For the text-containing cell, return its midpoint in [X, Y] coordinate format. 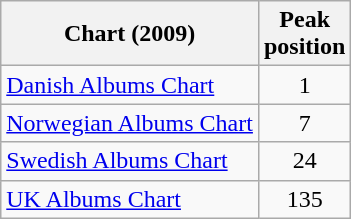
135 [304, 199]
Chart (2009) [130, 34]
7 [304, 123]
Danish Albums Chart [130, 85]
Swedish Albums Chart [130, 161]
24 [304, 161]
Peakposition [304, 34]
Norwegian Albums Chart [130, 123]
UK Albums Chart [130, 199]
1 [304, 85]
